Search for the cell housing the specified text and yield its (X, Y) center coordinate. 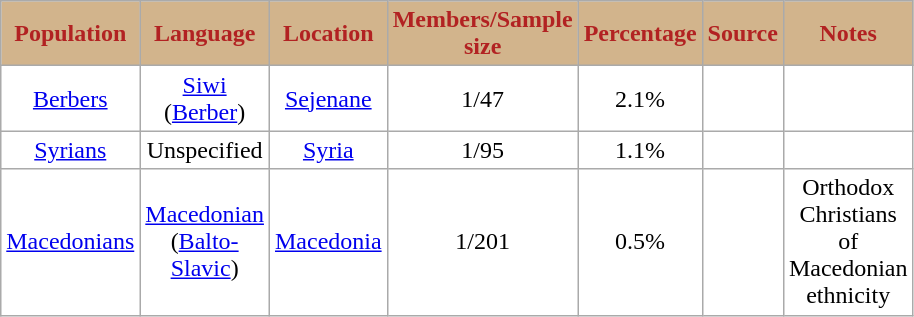
1/47 (482, 98)
Source (742, 34)
Macedonians (70, 242)
Siwi (Berber) (205, 98)
Syrians (70, 150)
Population (70, 34)
Unspecified (205, 150)
1.1% (640, 150)
2.1% (640, 98)
0.5% (640, 242)
Orthodox Christians of Macedonian ethnicity (848, 242)
Notes (848, 34)
Sejenane (328, 98)
Macedonia (328, 242)
1/95 (482, 150)
Percentage (640, 34)
Syria (328, 150)
Macedonian (Balto-Slavic) (205, 242)
Location (328, 34)
1/201 (482, 242)
Berbers (70, 98)
Members/Sample size (482, 34)
Language (205, 34)
